Determine the (x, y) coordinate at the center of the cell enclosing the given text.  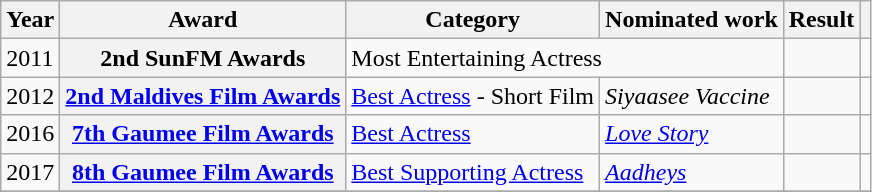
Best Supporting Actress (473, 172)
Aadheys (692, 172)
Nominated work (692, 20)
2016 (30, 134)
2012 (30, 96)
Love Story (692, 134)
2nd SunFM Awards (203, 58)
8th Gaumee Film Awards (203, 172)
Year (30, 20)
Award (203, 20)
Best Actress - Short Film (473, 96)
2017 (30, 172)
2011 (30, 58)
Siyaasee Vaccine (692, 96)
Best Actress (473, 134)
7th Gaumee Film Awards (203, 134)
2nd Maldives Film Awards (203, 96)
Result (821, 20)
Category (473, 20)
Most Entertaining Actress (564, 58)
